Return the (x, y) coordinate for the center point of the cell that contains the specified text.  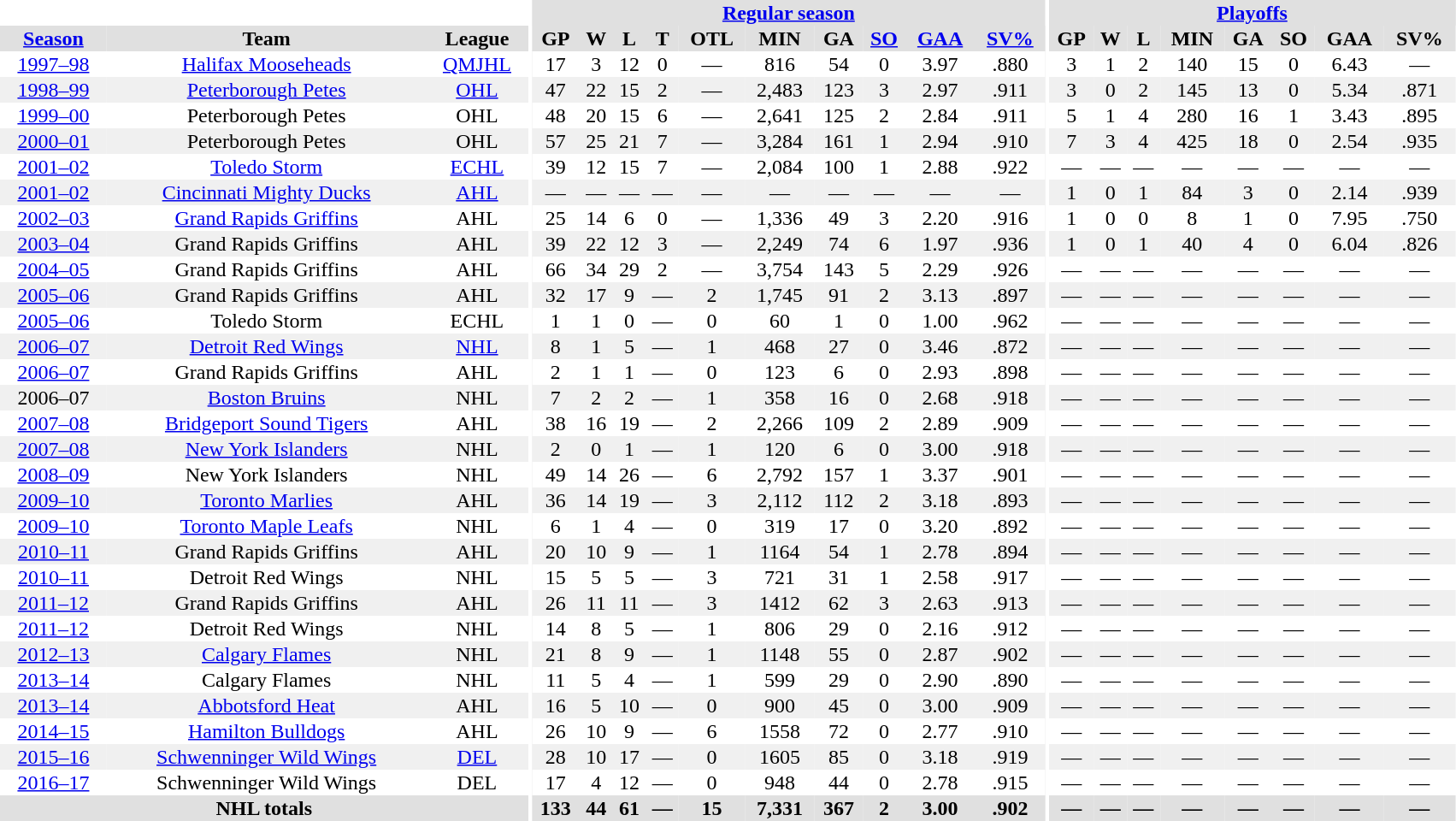
2,084 (780, 167)
2,483 (780, 90)
2.90 (940, 680)
161 (839, 141)
816 (780, 64)
OTL (711, 38)
367 (839, 808)
143 (839, 269)
.913 (1011, 603)
1558 (780, 731)
57 (556, 141)
358 (780, 398)
2,641 (780, 115)
.917 (1011, 577)
5.34 (1349, 90)
2.93 (940, 372)
133 (556, 808)
2,112 (780, 500)
140 (1192, 64)
2000–01 (53, 141)
900 (780, 706)
109 (839, 423)
2,266 (780, 423)
.962 (1011, 321)
1997–98 (53, 64)
2.97 (940, 90)
1.97 (940, 244)
2,792 (780, 475)
.893 (1011, 500)
2.58 (940, 577)
2.29 (940, 269)
2.88 (940, 167)
Toronto Maple Leafs (267, 526)
Toronto Marlies (267, 500)
125 (839, 115)
721 (780, 577)
.871 (1419, 90)
66 (556, 269)
28 (556, 757)
.895 (1419, 115)
38 (556, 423)
34 (597, 269)
.898 (1011, 372)
1605 (780, 757)
2016–17 (53, 783)
2015–16 (53, 757)
.872 (1011, 346)
Halifax Mooseheads (267, 64)
55 (839, 654)
.750 (1419, 218)
.919 (1011, 757)
.916 (1011, 218)
.890 (1011, 680)
2003–04 (53, 244)
45 (839, 706)
280 (1192, 115)
13 (1248, 90)
NHL totals (264, 808)
Cincinnati Mighty Ducks (267, 192)
948 (780, 783)
6.04 (1349, 244)
Hamilton Bulldogs (267, 731)
2.63 (940, 603)
2.54 (1349, 141)
1.00 (940, 321)
3.37 (940, 475)
100 (839, 167)
468 (780, 346)
.915 (1011, 783)
1,336 (780, 218)
.926 (1011, 269)
806 (780, 629)
2014–15 (53, 731)
2004–05 (53, 269)
2.87 (940, 654)
3,284 (780, 141)
2008–09 (53, 475)
.935 (1419, 141)
Bridgeport Sound Tigers (267, 423)
2.20 (940, 218)
74 (839, 244)
112 (839, 500)
18 (1248, 141)
157 (839, 475)
Playoffs (1252, 13)
32 (556, 295)
League (477, 38)
.939 (1419, 192)
1148 (780, 654)
2.89 (940, 423)
2.84 (940, 115)
36 (556, 500)
3.20 (940, 526)
85 (839, 757)
1998–99 (53, 90)
145 (1192, 90)
1999–00 (53, 115)
T (662, 38)
3.13 (940, 295)
.922 (1011, 167)
1164 (780, 552)
7,331 (780, 808)
47 (556, 90)
6.43 (1349, 64)
.901 (1011, 475)
.894 (1011, 552)
2.94 (940, 141)
.880 (1011, 64)
7.95 (1349, 218)
2.77 (940, 731)
40 (1192, 244)
Regular season (788, 13)
2.68 (940, 398)
60 (780, 321)
2012–13 (53, 654)
1412 (780, 603)
3,754 (780, 269)
2002–03 (53, 218)
Season (53, 38)
QMJHL (477, 64)
.897 (1011, 295)
2.16 (940, 629)
84 (1192, 192)
.936 (1011, 244)
Abbotsford Heat (267, 706)
91 (839, 295)
2.14 (1349, 192)
599 (780, 680)
425 (1192, 141)
72 (839, 731)
.826 (1419, 244)
2,249 (780, 244)
3.97 (940, 64)
31 (839, 577)
.912 (1011, 629)
3.46 (940, 346)
62 (839, 603)
3.43 (1349, 115)
319 (780, 526)
Boston Bruins (267, 398)
Team (267, 38)
48 (556, 115)
.892 (1011, 526)
27 (839, 346)
61 (629, 808)
1,745 (780, 295)
120 (780, 449)
